Pinpoint the cell where the given text exists, returning its (x, y) midpoint coordinate. 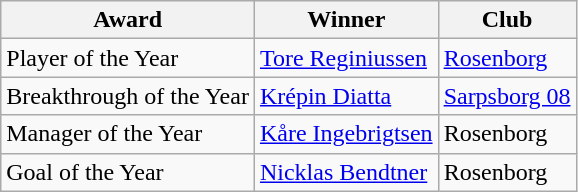
Krépin Diatta (346, 96)
Club (507, 20)
Nicklas Bendtner (346, 172)
Goal of the Year (128, 172)
Sarpsborg 08 (507, 96)
Kåre Ingebrigtsen (346, 134)
Winner (346, 20)
Award (128, 20)
Manager of the Year (128, 134)
Tore Reginiussen (346, 58)
Player of the Year (128, 58)
Breakthrough of the Year (128, 96)
